Identify which cell holds the provided text, then report its (x, y) central coordinate. 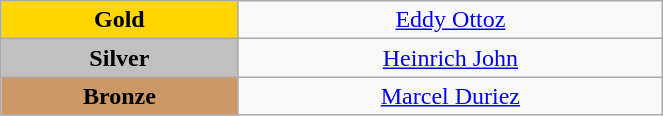
Heinrich John (450, 58)
Gold (120, 20)
Marcel Duriez (450, 96)
Eddy Ottoz (450, 20)
Bronze (120, 96)
Silver (120, 58)
